Extract the [X, Y] coordinate from the center of the cell holding the provided text.  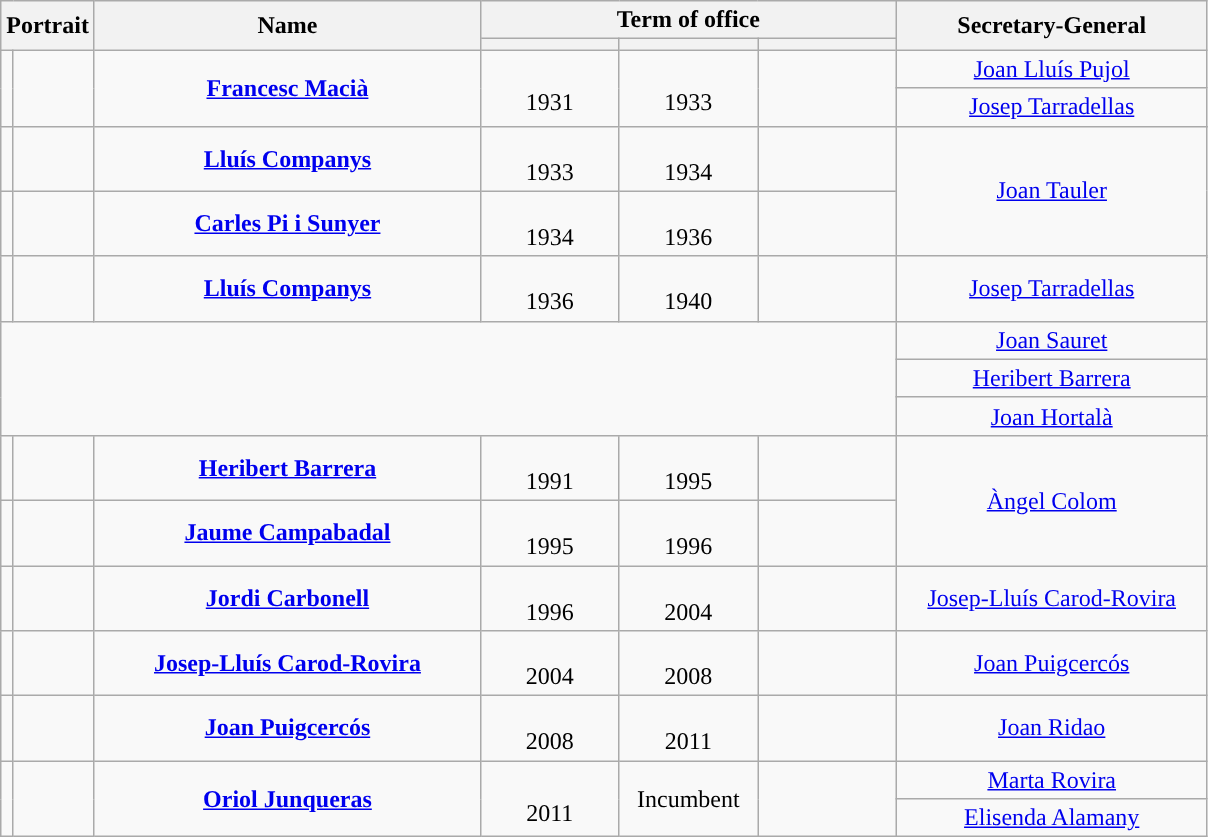
Elisenda Alamany [1052, 818]
Joan Sauret [1052, 340]
Joan Hortalà [1052, 416]
Oriol Junqueras [287, 799]
Marta Rovira [1052, 780]
Secretary-General [1052, 26]
Jordi Carbonell [287, 598]
Name [287, 26]
Joan Ridao [1052, 728]
1940 [688, 288]
Jaume Campabadal [287, 532]
Joan Lluís Pujol [1052, 69]
1931 [550, 88]
Joan Tauler [1052, 191]
Incumbent [688, 799]
Francesc Macià [287, 88]
1991 [550, 468]
Carles Pi i Sunyer [287, 224]
Portrait [48, 26]
Àngel Colom [1052, 500]
Term of office [688, 20]
